Extract the [x, y] coordinate from the center of the cell holding the provided text.  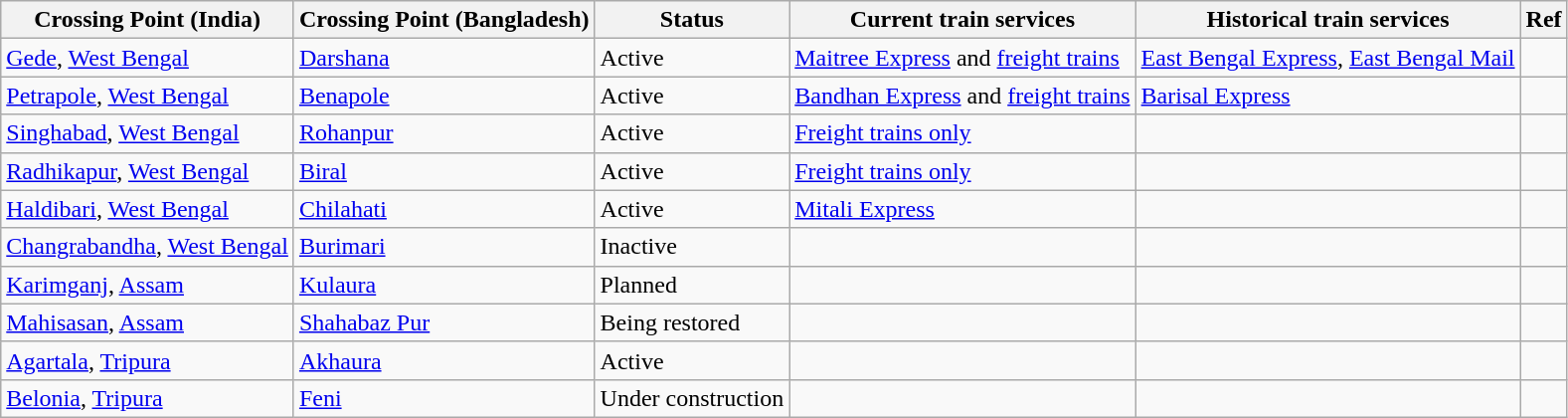
Gede, West Bengal [147, 58]
Kulaura [443, 285]
Shahabaz Pur [443, 322]
Historical train services [1328, 20]
Radhikapur, West Bengal [147, 171]
Chilahati [443, 209]
Haldibari, West Bengal [147, 209]
Being restored [692, 322]
Mahisasan, Assam [147, 322]
Darshana [443, 58]
Maitree Express and freight trains [962, 58]
Crossing Point (India) [147, 20]
Rohanpur [443, 133]
Biral [443, 171]
Singhabad, West Bengal [147, 133]
Changrabandha, West Bengal [147, 247]
Mitali Express [962, 209]
Crossing Point (Bangladesh) [443, 20]
Feni [443, 398]
Agartala, Tripura [147, 360]
Status [692, 20]
Burimari [443, 247]
Planned [692, 285]
Karimganj, Assam [147, 285]
Inactive [692, 247]
Ref [1543, 20]
Bandhan Express and freight trains [962, 96]
East Bengal Express, East Bengal Mail [1328, 58]
Benapole [443, 96]
Akhaura [443, 360]
Current train services [962, 20]
Barisal Express [1328, 96]
Belonia, Tripura [147, 398]
Under construction [692, 398]
Petrapole, West Bengal [147, 96]
